Detect which cell encompasses the target text, then output its (X, Y) center coordinate. 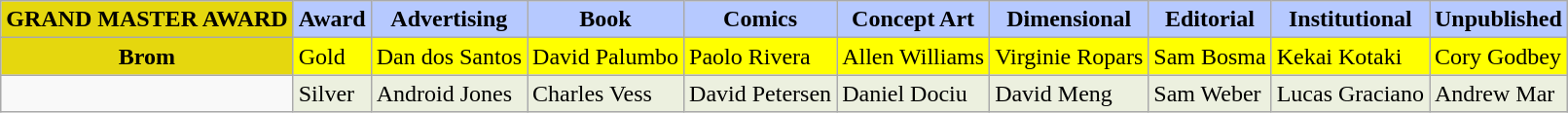
Kekai Kotaki (1350, 56)
David Palumbo (605, 56)
Virginie Ropars (1069, 56)
Android Jones (449, 94)
Andrew Mar (1498, 94)
Silver (332, 94)
Sam Bosma (1210, 56)
Institutional (1350, 19)
Concept Art (913, 19)
Book (605, 19)
Dan dos Santos (449, 56)
David Meng (1069, 94)
Dimensional (1069, 19)
David Petersen (761, 94)
Unpublished (1498, 19)
Gold (332, 56)
Advertising (449, 19)
Paolo Rivera (761, 56)
Charles Vess (605, 94)
Award (332, 19)
Cory Godbey (1498, 56)
Allen Williams (913, 56)
Editorial (1210, 19)
Daniel Dociu (913, 94)
Comics (761, 19)
Brom (147, 56)
Lucas Graciano (1350, 94)
Sam Weber (1210, 94)
GRAND MASTER AWARD (147, 19)
